Capture the cell that displays the provided text and extract its [X, Y] central coordinate. 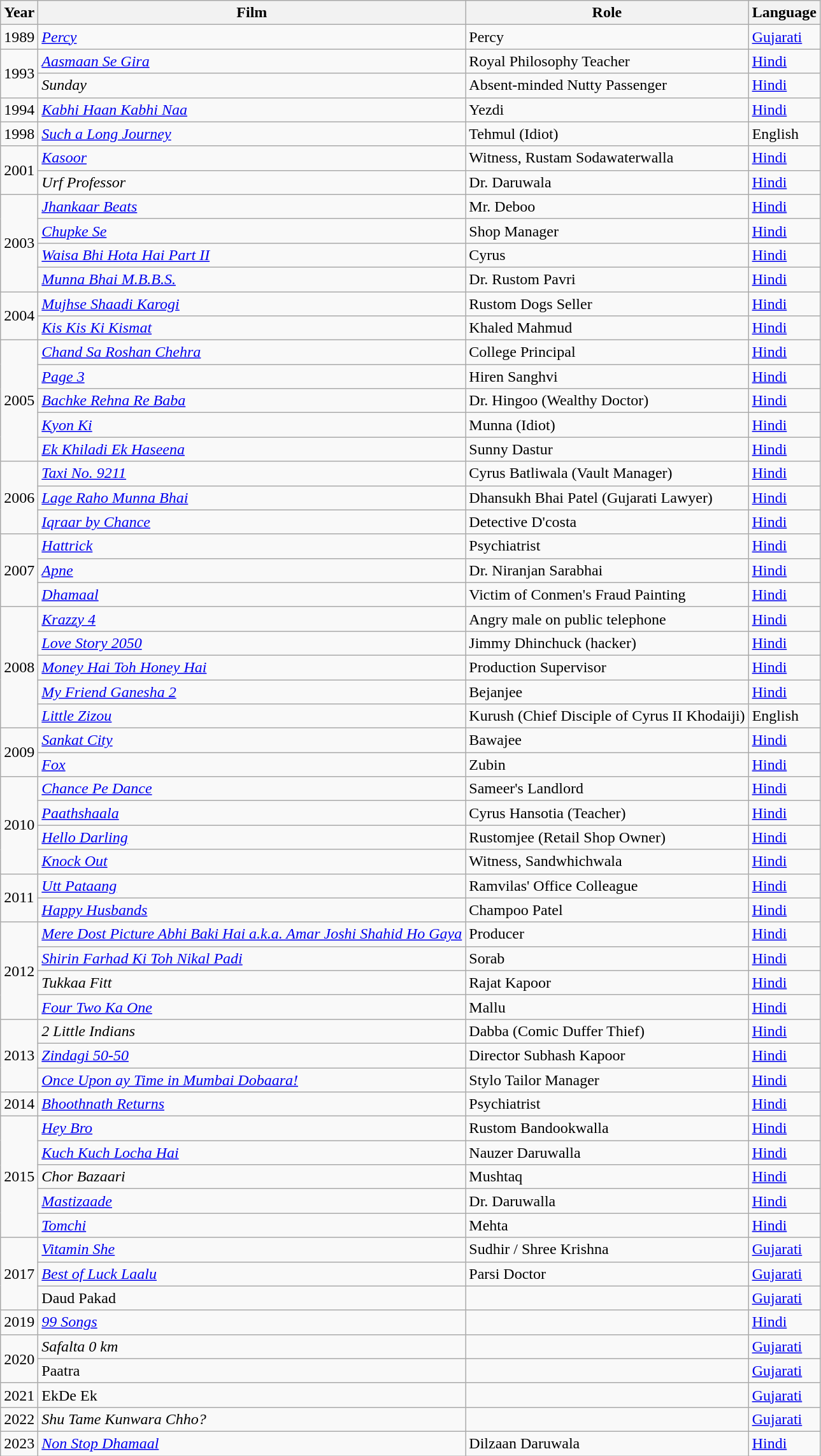
Taxi No. 9211 [252, 473]
Chupke Se [252, 231]
Kabhi Haan Kabhi Naa [252, 110]
Rustomjee (Retail Shop Owner) [607, 837]
Paatra [252, 1371]
Year [19, 13]
Dilzaan Daruwala [607, 1443]
2009 [19, 753]
Rajat Kapoor [607, 983]
Bejanjee [607, 691]
Mastizaade [252, 1201]
Zubin [607, 765]
Happy Husbands [252, 910]
Sankat City [252, 740]
Dr. Hingoo (Wealthy Doctor) [607, 401]
Victim of Conmen's Fraud Painting [607, 595]
Yezdi [607, 110]
Ramvilas' Office Colleague [607, 886]
2023 [19, 1443]
Chand Sa Roshan Chehra [252, 352]
Vitamin She [252, 1250]
Parsi Doctor [607, 1274]
Dabba (Comic Duffer Thief) [607, 1031]
Kyon Ki [252, 425]
Producer [607, 934]
2007 [19, 570]
Aasmaan Se Gira [252, 61]
Tukkaa Fitt [252, 983]
2005 [19, 401]
College Principal [607, 352]
2008 [19, 667]
Mr. Deboo [607, 206]
Daud Pakad [252, 1298]
2014 [19, 1104]
2013 [19, 1055]
Mujhse Shaadi Karogi [252, 304]
Hey Bro [252, 1128]
Royal Philosophy Teacher [607, 61]
Four Two Ka One [252, 1007]
1989 [19, 37]
Production Supervisor [607, 667]
Urf Professor [252, 182]
1998 [19, 134]
Kasoor [252, 158]
Fox [252, 765]
2003 [19, 243]
Sorab [607, 958]
Bhoothnath Returns [252, 1104]
Waisa Bhi Hota Hai Part II [252, 255]
Detective D'costa [607, 522]
Zindagi 50-50 [252, 1055]
2004 [19, 316]
Bawajee [607, 740]
2010 [19, 825]
Love Story 2050 [252, 643]
Utt Pataang [252, 886]
Such a Long Journey [252, 134]
Champoo Patel [607, 910]
Hello Darling [252, 837]
Mallu [607, 1007]
Hiren Sanghvi [607, 377]
Sudhir / Shree Krishna [607, 1250]
Dhansukh Bhai Patel (Gujarati Lawyer) [607, 498]
Ek Khiladi Ek Haseena [252, 449]
Role [607, 13]
Nauzer Daruwalla [607, 1153]
2011 [19, 898]
Little Zizou [252, 716]
Rustom Dogs Seller [607, 304]
Witness, Sandwhichwala [607, 861]
Jimmy Dhinchuck (hacker) [607, 643]
Tehmul (Idiot) [607, 134]
Chor Bazaari [252, 1177]
Munna (Idiot) [607, 425]
2 Little Indians [252, 1031]
Chance Pe Dance [252, 789]
1994 [19, 110]
Once Upon ay Time in Mumbai Dobaara! [252, 1080]
2006 [19, 498]
Film [252, 13]
Dr. Niranjan Sarabhai [607, 570]
Cyrus [607, 255]
Kurush (Chief Disciple of Cyrus II Khodaiji) [607, 716]
99 Songs [252, 1322]
Paathshaala [252, 813]
Knock Out [252, 861]
Dr. Daruwala [607, 182]
2001 [19, 170]
2015 [19, 1177]
EkDe Ek [252, 1395]
2017 [19, 1274]
Mere Dost Picture Abhi Baki Hai a.k.a. Amar Joshi Shahid Ho Gaya [252, 934]
Cyrus Batliwala (Vault Manager) [607, 473]
Safalta 0 km [252, 1346]
Angry male on public telephone [607, 619]
2020 [19, 1359]
Dhamaal [252, 595]
1993 [19, 73]
Language [784, 13]
Absent-minded Nutty Passenger [607, 85]
Rustom Bandookwalla [607, 1128]
Sunny Dastur [607, 449]
2019 [19, 1322]
Apne [252, 570]
Iqraar by Chance [252, 522]
Cyrus Hansotia (Teacher) [607, 813]
Sameer's Landlord [607, 789]
Mehta [607, 1225]
Shu Tame Kunwara Chho? [252, 1419]
Kuch Kuch Locha Hai [252, 1153]
Director Subhash Kapoor [607, 1055]
2012 [19, 970]
My Friend Ganesha 2 [252, 691]
Non Stop Dhamaal [252, 1443]
Money Hai Toh Honey Hai [252, 667]
Dr. Daruwalla [607, 1201]
Krazzy 4 [252, 619]
Witness, Rustam Sodawaterwalla [607, 158]
Tomchi [252, 1225]
2022 [19, 1419]
Dr. Rustom Pavri [607, 279]
Best of Luck Laalu [252, 1274]
Hattrick [252, 546]
Jhankaar Beats [252, 206]
Kis Kis Ki Kismat [252, 328]
Shirin Farhad Ki Toh Nikal Padi [252, 958]
Shop Manager [607, 231]
Bachke Rehna Re Baba [252, 401]
Munna Bhai M.B.B.S. [252, 279]
Khaled Mahmud [607, 328]
Sunday [252, 85]
Stylo Tailor Manager [607, 1080]
Page 3 [252, 377]
2021 [19, 1395]
Lage Raho Munna Bhai [252, 498]
Mushtaq [607, 1177]
